Capture the cell that displays the provided text and extract its (X, Y) central coordinate. 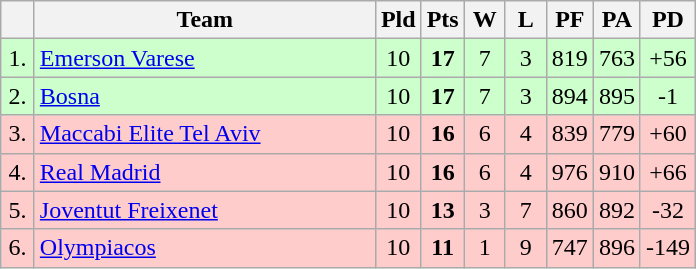
Pld (398, 20)
763 (616, 58)
747 (570, 248)
5. (18, 210)
896 (616, 248)
894 (570, 96)
3. (18, 134)
Team (204, 20)
W (484, 20)
13 (442, 210)
PF (570, 20)
Bosna (204, 96)
819 (570, 58)
9 (526, 248)
+60 (668, 134)
1. (18, 58)
4. (18, 172)
PD (668, 20)
6. (18, 248)
11 (442, 248)
Olympiacos (204, 248)
-149 (668, 248)
+66 (668, 172)
895 (616, 96)
PA (616, 20)
Pts (442, 20)
839 (570, 134)
Real Madrid (204, 172)
892 (616, 210)
860 (570, 210)
-32 (668, 210)
Joventut Freixenet (204, 210)
Emerson Varese (204, 58)
976 (570, 172)
1 (484, 248)
Maccabi Elite Tel Aviv (204, 134)
-1 (668, 96)
+56 (668, 58)
779 (616, 134)
910 (616, 172)
L (526, 20)
2. (18, 96)
